Capture the cell that displays the provided text and extract its [x, y] central coordinate. 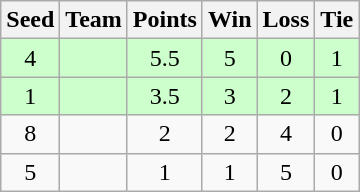
Win [230, 20]
Tie [337, 20]
8 [30, 134]
Team [94, 20]
5.5 [164, 58]
Points [164, 20]
3 [230, 96]
3.5 [164, 96]
Seed [30, 20]
Loss [286, 20]
